From the cell containing the given text, extract its center point as [x, y] coordinate. 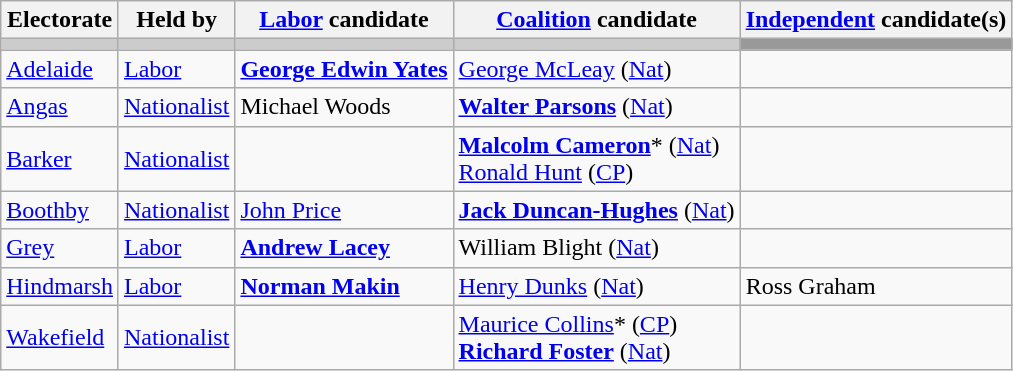
Walter Parsons (Nat) [596, 107]
George Edwin Yates [344, 69]
Andrew Lacey [344, 248]
John Price [344, 210]
George McLeay (Nat) [596, 69]
Ross Graham [876, 286]
Norman Makin [344, 286]
Labor candidate [344, 20]
Wakefield [60, 338]
Jack Duncan-Hughes (Nat) [596, 210]
Michael Woods [344, 107]
Maurice Collins* (CP)Richard Foster (Nat) [596, 338]
Henry Dunks (Nat) [596, 286]
Independent candidate(s) [876, 20]
Adelaide [60, 69]
Hindmarsh [60, 286]
Electorate [60, 20]
Coalition candidate [596, 20]
Angas [60, 107]
William Blight (Nat) [596, 248]
Barker [60, 158]
Boothby [60, 210]
Grey [60, 248]
Malcolm Cameron* (Nat)Ronald Hunt (CP) [596, 158]
Held by [176, 20]
